Return (x, y) of the center of cell containing provided text 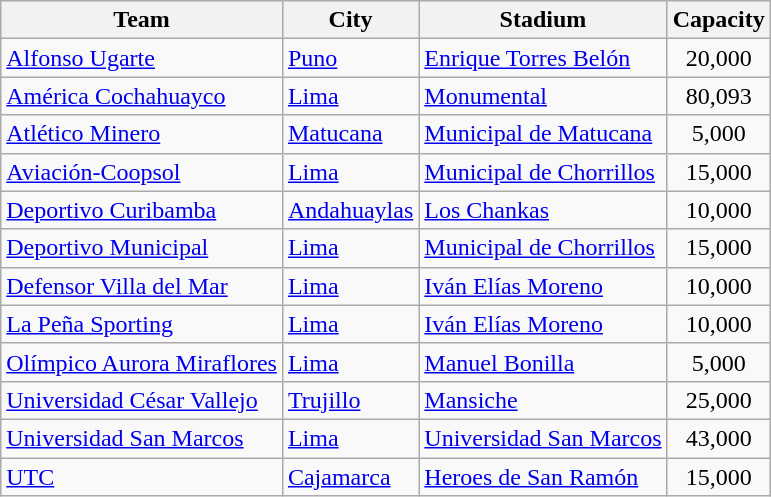
Defensor Villa del Mar (142, 286)
Olímpico Aurora Miraflores (142, 362)
Los Chankas (543, 210)
Matucana (350, 134)
Stadium (543, 20)
Atlético Minero (142, 134)
Municipal de Matucana (543, 134)
Trujillo (350, 400)
Andahuaylas (350, 210)
Mansiche (543, 400)
20,000 (718, 58)
UTC (142, 477)
Capacity (718, 20)
América Cochahuayco (142, 96)
Aviación-Coopsol (142, 172)
Deportivo Municipal (142, 248)
Universidad César Vallejo (142, 400)
Alfonso Ugarte (142, 58)
La Peña Sporting (142, 324)
Team (142, 20)
25,000 (718, 400)
Monumental (543, 96)
Enrique Torres Belón (543, 58)
80,093 (718, 96)
Manuel Bonilla (543, 362)
City (350, 20)
Heroes de San Ramón (543, 477)
Puno (350, 58)
Cajamarca (350, 477)
Deportivo Curibamba (142, 210)
43,000 (718, 438)
